Provide the (X, Y) coordinate of the cell's center where the given text is located.  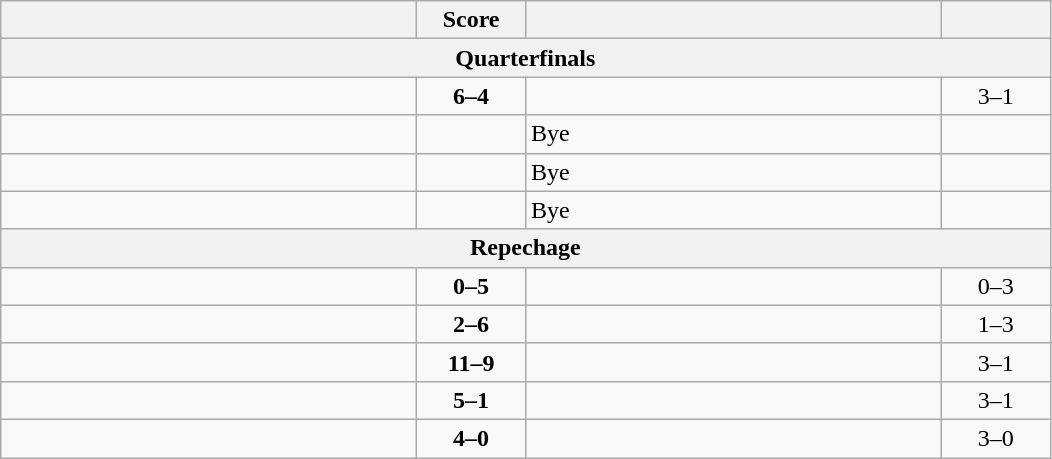
5–1 (472, 400)
Score (472, 20)
3–0 (996, 438)
0–5 (472, 286)
0–3 (996, 286)
Repechage (526, 248)
1–3 (996, 324)
6–4 (472, 96)
4–0 (472, 438)
2–6 (472, 324)
11–9 (472, 362)
Quarterfinals (526, 58)
